Capture the cell that displays the provided text and extract its (x, y) central coordinate. 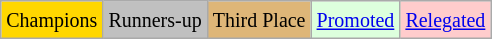
Relegated (446, 20)
Champions (52, 20)
Runners-up (155, 20)
Third Place (259, 20)
Promoted (356, 20)
